Capture the cell that displays the provided text and extract its (X, Y) central coordinate. 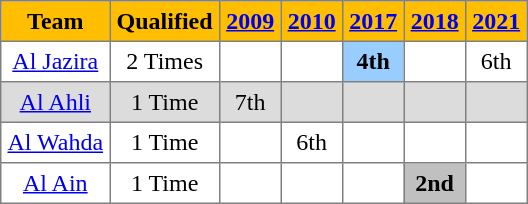
2010 (312, 21)
2018 (435, 21)
Al Jazira (56, 61)
Qualified (165, 21)
2017 (373, 21)
Team (56, 21)
4th (373, 61)
Al Ahli (56, 102)
2009 (250, 21)
Al Ain (56, 183)
2 Times (165, 61)
7th (250, 102)
Al Wahda (56, 142)
2021 (496, 21)
2nd (435, 183)
